Return the (X, Y) coordinate for the center point of the cell that contains the specified text.  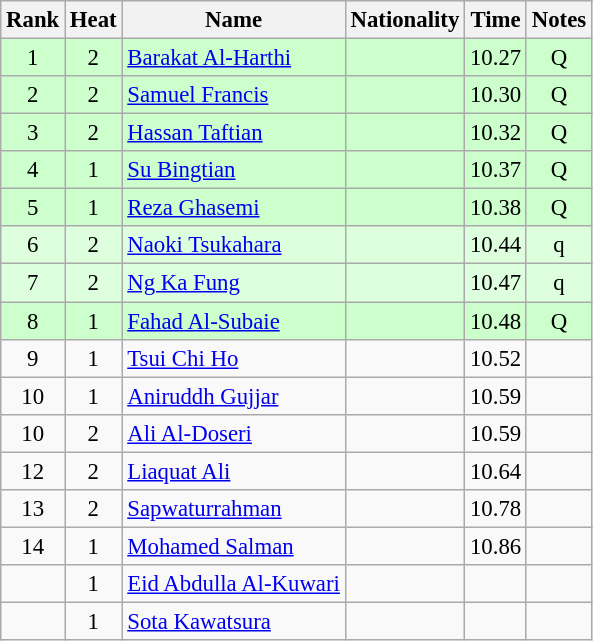
Naoki Tsukahara (234, 245)
10.38 (496, 208)
Ali Al-Doseri (234, 433)
7 (33, 283)
Samuel Francis (234, 95)
10.44 (496, 245)
14 (33, 546)
10.64 (496, 471)
9 (33, 358)
Mohamed Salman (234, 546)
Sota Kawatsura (234, 621)
Nationality (404, 20)
Su Bingtian (234, 170)
13 (33, 509)
Heat (94, 20)
Reza Ghasemi (234, 208)
10.37 (496, 170)
6 (33, 245)
10.27 (496, 58)
10.78 (496, 509)
Notes (558, 20)
Barakat Al-Harthi (234, 58)
Liaquat Ali (234, 471)
5 (33, 208)
Hassan Taftian (234, 133)
Ng Ka Fung (234, 283)
10.86 (496, 546)
Rank (33, 20)
Fahad Al-Subaie (234, 321)
Time (496, 20)
12 (33, 471)
Name (234, 20)
Aniruddh Gujjar (234, 396)
10.30 (496, 95)
10.48 (496, 321)
Sapwaturrahman (234, 509)
4 (33, 170)
3 (33, 133)
8 (33, 321)
Tsui Chi Ho (234, 358)
10.47 (496, 283)
Eid Abdulla Al-Kuwari (234, 584)
10.52 (496, 358)
10.32 (496, 133)
